For the text-containing cell, return its midpoint in [X, Y] coordinate format. 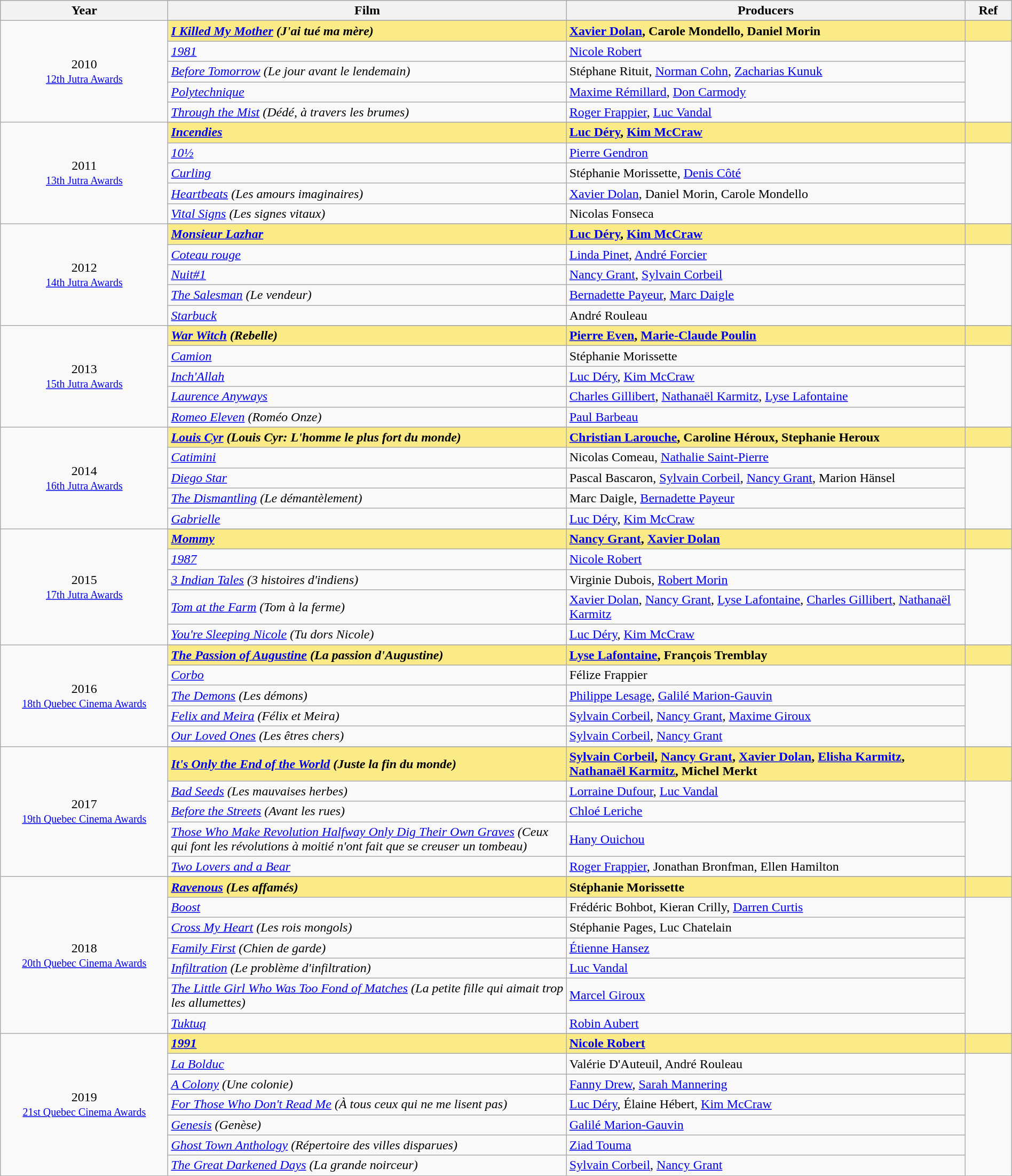
Linda Pinet, André Forcier [765, 255]
Ravenous (Les affamés) [367, 887]
Ziad Touma [765, 1145]
The Dismantling (Le démantèlement) [367, 498]
Mommy [367, 539]
Étienne Hansez [765, 948]
1991 [367, 1044]
Lorraine Dufour, Luc Vandal [765, 791]
Family First (Chien de garde) [367, 948]
Valérie D'Auteuil, André Rouleau [765, 1064]
Genesis (Genèse) [367, 1125]
3 Indian Tales (3 histoires d'indiens) [367, 579]
Ghost Town Anthology (Répertoire des villes disparues) [367, 1145]
Our Loved Ones (Les êtres chers) [367, 736]
Marc Daigle, Bernadette Payeur [765, 498]
Fanny Drew, Sarah Mannering [765, 1084]
I Killed My Mother (J'ai tué ma mère) [367, 31]
For Those Who Don't Read Me (À tous ceux qui ne me lisent pas) [367, 1104]
Pierre Gendron [765, 153]
Félize Frappier [765, 675]
The Passion of Augustine (La passion d'Augustine) [367, 655]
Nicolas Comeau, Nathalie Saint-Pierre [765, 457]
Tuktuq [367, 1023]
The Demons (Les démons) [367, 696]
You're Sleeping Nicole (Tu dors Nicole) [367, 635]
Roger Frappier, Jonathan Bronfman, Ellen Hamilton [765, 866]
Through the Mist (Dédé, à travers les brumes) [367, 112]
The Salesman (Le vendeur) [367, 295]
Bad Seeds (Les mauvaises herbes) [367, 791]
Chloé Leriche [765, 811]
Before Tomorrow (Le jour avant le lendemain) [367, 72]
Nancy Grant, Sylvain Corbeil [765, 275]
Romeo Eleven (Roméo Onze) [367, 417]
Sylvain Corbeil, Nancy Grant, Xavier Dolan, Elisha Karmitz, Nathanaël Karmitz, Michel Merkt [765, 763]
Corbo [367, 675]
10½ [367, 153]
1987 [367, 559]
Philippe Lesage, Galilé Marion-Gauvin [765, 696]
Inch'Allah [367, 376]
Stéphanie Morissette, Denis Côté [765, 173]
Luc Déry, Élaine Hébert, Kim McCraw [765, 1104]
2011 13th Jutra Awards [84, 173]
Roger Frappier, Luc Vandal [765, 112]
2015 17th Jutra Awards [84, 586]
2018 20th Quebec Cinema Awards [84, 954]
Nicolas Fonseca [765, 214]
Xavier Dolan, Daniel Morin, Carole Mondello [765, 193]
Nancy Grant, Xavier Dolan [765, 539]
Year [84, 11]
Gabrielle [367, 518]
Monsieur Lazhar [367, 234]
Robin Aubert [765, 1023]
Camion [367, 356]
Sylvain Corbeil, Nancy Grant, Maxime Giroux [765, 716]
Film [367, 11]
Galilé Marion-Gauvin [765, 1125]
Those Who Make Revolution Halfway Only Dig Their Own Graves (Ceux qui font les révolutions à moitié n'ont fait que se creuser un tombeau) [367, 839]
Louis Cyr (Louis Cyr: L'homme le plus fort du monde) [367, 437]
The Little Girl Who Was Too Fond of Matches (La petite fille qui aimait trop les allumettes) [367, 996]
The Great Darkened Days (La grande noirceur) [367, 1165]
Heartbeats (Les amours imaginaires) [367, 193]
Pierre Even, Marie-Claude Poulin [765, 336]
Boost [367, 907]
Hany Ouichou [765, 839]
2019 21st Quebec Cinema Awards [84, 1104]
Felix and Meira (Félix et Meira) [367, 716]
Bernadette Payeur, Marc Daigle [765, 295]
La Bolduc [367, 1064]
Xavier Dolan, Carole Mondello, Daniel Morin [765, 31]
Marcel Giroux [765, 996]
Diego Star [367, 478]
Infiltration (Le problème d'infiltration) [367, 968]
2012 14th Jutra Awards [84, 274]
Stéphanie Pages, Luc Chatelain [765, 927]
Lyse Lafontaine, François Tremblay [765, 655]
It's Only the End of the World (Juste la fin du monde) [367, 763]
Starbuck [367, 315]
Producers [765, 11]
Frédéric Bohbot, Kieran Crilly, Darren Curtis [765, 907]
Curling [367, 173]
2017 19th Quebec Cinema Awards [84, 811]
Luc Vandal [765, 968]
Paul Barbeau [765, 417]
Pascal Bascaron, Sylvain Corbeil, Nancy Grant, Marion Hänsel [765, 478]
1981 [367, 51]
Xavier Dolan, Nancy Grant, Lyse Lafontaine, Charles Gillibert, Nathanaël Karmitz [765, 607]
2016 18th Quebec Cinema Awards [84, 696]
Cross My Heart (Les rois mongols) [367, 927]
2010 12th Jutra Awards [84, 72]
2014 16th Jutra Awards [84, 478]
2013 15th Jutra Awards [84, 376]
Christian Larouche, Caroline Héroux, Stephanie Heroux [765, 437]
Polytechnique [367, 92]
War Witch (Rebelle) [367, 336]
Maxime Rémillard, Don Carmody [765, 92]
Before the Streets (Avant les rues) [367, 811]
Two Lovers and a Bear [367, 866]
Nuit#1 [367, 275]
Charles Gillibert, Nathanaël Karmitz, Lyse Lafontaine [765, 397]
André Rouleau [765, 315]
Vital Signs (Les signes vitaux) [367, 214]
Catimini [367, 457]
Ref [989, 11]
Stéphane Rituit, Norman Cohn, Zacharias Kunuk [765, 72]
Incendies [367, 132]
A Colony (Une colonie) [367, 1084]
Laurence Anyways [367, 397]
Tom at the Farm (Tom à la ferme) [367, 607]
Coteau rouge [367, 255]
Virginie Dubois, Robert Morin [765, 579]
